Find where the given text appears and provide that cell's center as (x, y) coordinate. 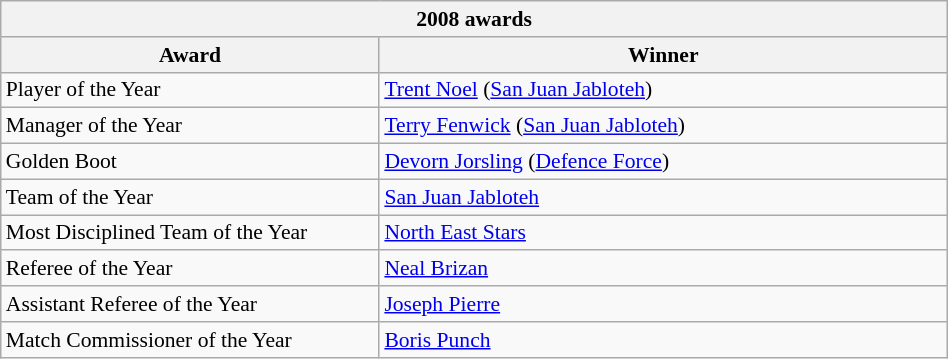
San Juan Jabloteh (663, 197)
Award (190, 55)
Devorn Jorsling (Defence Force) (663, 162)
Neal Brizan (663, 269)
Terry Fenwick (San Juan Jabloteh) (663, 126)
Joseph Pierre (663, 304)
2008 awards (474, 19)
Winner (663, 55)
Most Disciplined Team of the Year (190, 233)
Manager of the Year (190, 126)
Match Commissioner of the Year (190, 340)
Boris Punch (663, 340)
Golden Boot (190, 162)
Referee of the Year (190, 269)
Team of the Year (190, 197)
Assistant Referee of the Year (190, 304)
North East Stars (663, 233)
Trent Noel (San Juan Jabloteh) (663, 90)
Player of the Year (190, 90)
